Extract the (X, Y) coordinate from the center of the cell holding the provided text.  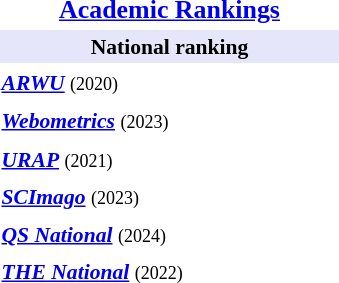
ARWU (2020) (166, 84)
Webometrics (2023) (166, 122)
URAP (2021) (166, 160)
National ranking (170, 46)
SCImago (2023) (166, 198)
QS National (2024) (166, 234)
